Return the [X, Y] coordinate for the center point of the cell that contains the specified text.  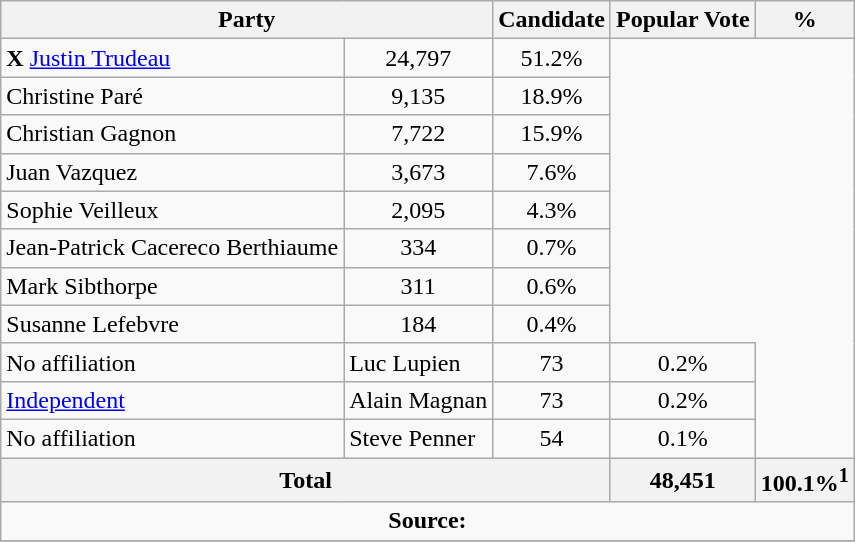
24,797 [418, 58]
4.3% [552, 210]
Sophie Veilleux [172, 210]
Jean-Patrick Cacereco Berthiaume [172, 248]
0.7% [552, 248]
Christian Gagnon [172, 134]
% [804, 20]
48,451 [682, 480]
Juan Vazquez [172, 172]
0.4% [552, 324]
Source: [428, 521]
0.1% [682, 438]
15.9% [552, 134]
54 [552, 438]
9,135 [418, 96]
Popular Vote [682, 20]
3,673 [418, 172]
Luc Lupien [418, 362]
7.6% [552, 172]
2,095 [418, 210]
Candidate [552, 20]
18.9% [552, 96]
X Justin Trudeau [172, 58]
7,722 [418, 134]
0.6% [552, 286]
100.1%1 [804, 480]
Steve Penner [418, 438]
Independent [172, 400]
Christine Paré [172, 96]
311 [418, 286]
Alain Magnan [418, 400]
Party [247, 20]
51.2% [552, 58]
Total [306, 480]
Mark Sibthorpe [172, 286]
334 [418, 248]
Susanne Lefebvre [172, 324]
184 [418, 324]
